Capture the cell that displays the provided text and extract its [x, y] central coordinate. 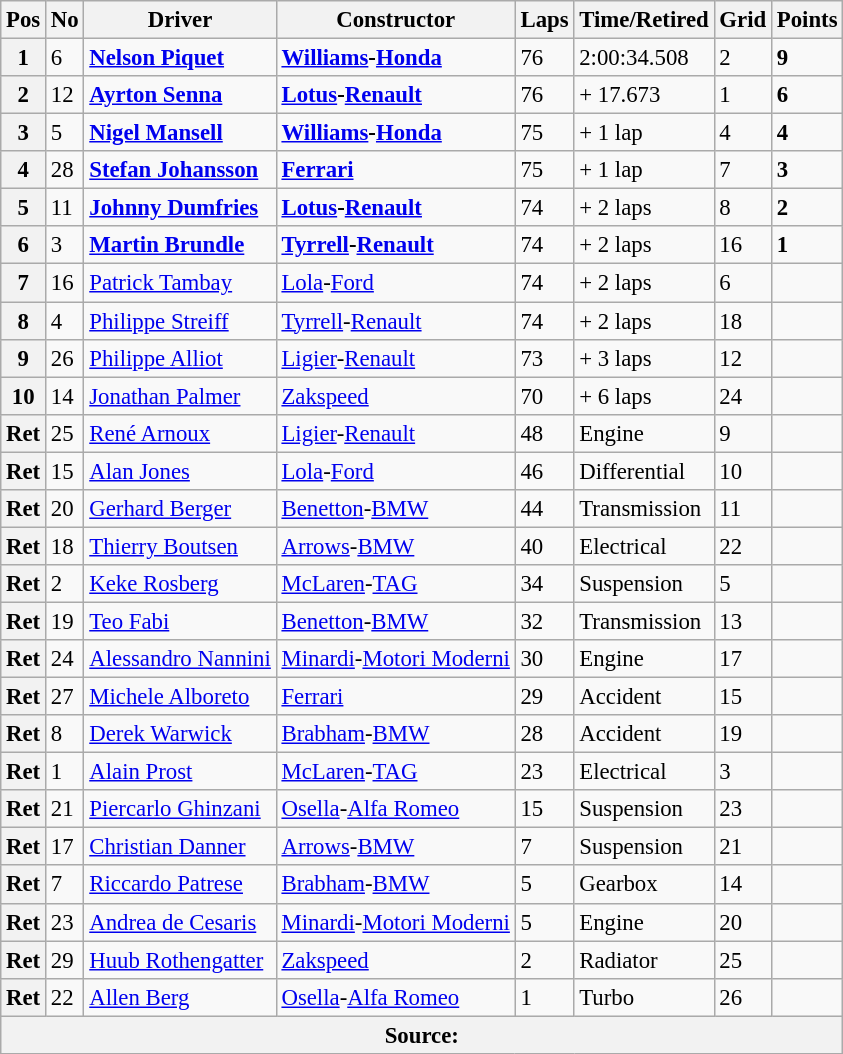
Andrea de Cesaris [180, 922]
Differential [644, 471]
Gerhard Berger [180, 509]
Grid [742, 20]
Thierry Boutsen [180, 546]
Driver [180, 20]
+ 3 laps [644, 358]
No [65, 20]
Stefan Johansson [180, 170]
Martin Brundle [180, 245]
Time/Retired [644, 20]
Source: [422, 1035]
Allen Berg [180, 997]
Gearbox [644, 885]
Riccardo Patrese [180, 885]
Radiator [644, 960]
Michele Alboreto [180, 697]
Alan Jones [180, 471]
27 [65, 697]
Piercarlo Ghinzani [180, 809]
2:00:34.508 [644, 58]
48 [544, 433]
Christian Danner [180, 847]
46 [544, 471]
Points [806, 20]
Nigel Mansell [180, 133]
Turbo [644, 997]
30 [544, 659]
Philippe Alliot [180, 358]
Johnny Dumfries [180, 208]
40 [544, 546]
+ 17.673 [644, 95]
32 [544, 621]
34 [544, 584]
Derek Warwick [180, 734]
Pos [24, 20]
73 [544, 358]
Laps [544, 20]
44 [544, 509]
Patrick Tambay [180, 283]
+ 6 laps [644, 396]
Keke Rosberg [180, 584]
Nelson Piquet [180, 58]
Jonathan Palmer [180, 396]
Teo Fabi [180, 621]
13 [742, 621]
René Arnoux [180, 433]
Constructor [396, 20]
Ayrton Senna [180, 95]
Alessandro Nannini [180, 659]
Alain Prost [180, 772]
Philippe Streiff [180, 321]
70 [544, 396]
Huub Rothengatter [180, 960]
